Find where the given text appears and provide that cell's center as [x, y] coordinate. 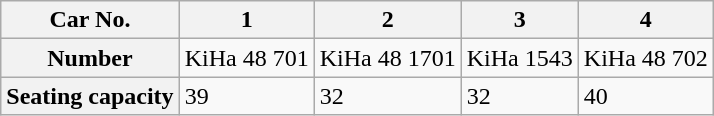
KiHa 48 701 [246, 58]
KiHa 1543 [520, 58]
39 [246, 96]
1 [246, 20]
KiHa 48 702 [646, 58]
Number [90, 58]
2 [388, 20]
3 [520, 20]
Seating capacity [90, 96]
KiHa 48 1701 [388, 58]
40 [646, 96]
Car No. [90, 20]
4 [646, 20]
